Output the (X, Y) coordinate of the center of the cell containing the given text.  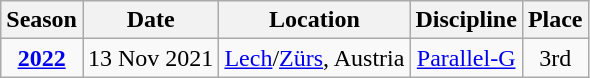
3rd (555, 58)
Parallel-G (466, 58)
Discipline (466, 20)
Location (314, 20)
2022 (42, 58)
Place (555, 20)
Date (150, 20)
Season (42, 20)
13 Nov 2021 (150, 58)
Lech/Zürs, Austria (314, 58)
